Extract the (X, Y) coordinate from the center of the cell holding the provided text.  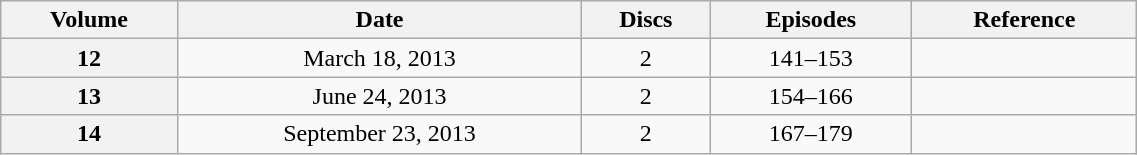
Date (380, 20)
12 (89, 58)
June 24, 2013 (380, 96)
14 (89, 134)
13 (89, 96)
September 23, 2013 (380, 134)
141–153 (811, 58)
Episodes (811, 20)
Reference (1024, 20)
March 18, 2013 (380, 58)
167–179 (811, 134)
Volume (89, 20)
154–166 (811, 96)
Discs (646, 20)
